Identify which cell holds the provided text, then report its (x, y) central coordinate. 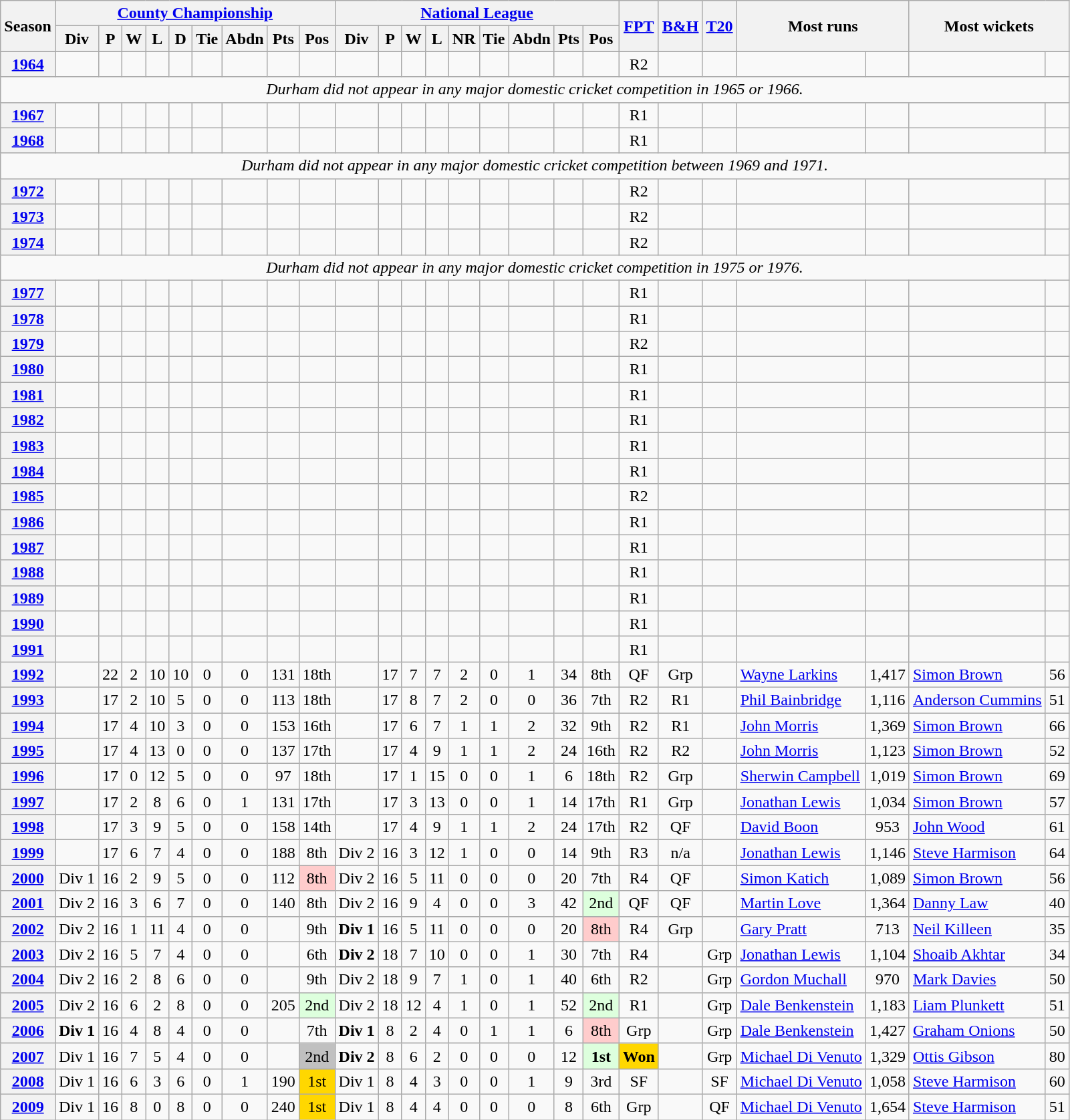
1,019 (888, 777)
1993 (28, 700)
1,654 (888, 1107)
2001 (28, 903)
3rd (601, 1081)
1986 (28, 522)
2008 (28, 1081)
2007 (28, 1056)
2006 (28, 1030)
2002 (28, 929)
2005 (28, 1005)
1988 (28, 573)
66 (1057, 725)
2000 (28, 878)
190 (283, 1081)
Anderson Cummins (977, 700)
1,146 (888, 853)
Simon Katich (801, 878)
30 (568, 954)
County Championship (195, 13)
1974 (28, 242)
B&H (680, 26)
2009 (28, 1107)
22 (111, 674)
Durham did not appear in any major domestic cricket competition in 1965 or 1966. (535, 90)
Mark Davies (977, 980)
153 (283, 725)
Wayne Larkins (801, 674)
57 (1057, 802)
Gary Pratt (801, 929)
1997 (28, 802)
Sherwin Campbell (801, 777)
1972 (28, 191)
1,364 (888, 903)
713 (888, 929)
1,329 (888, 1056)
NR (464, 39)
1979 (28, 344)
32 (568, 725)
240 (283, 1107)
158 (283, 827)
61 (1057, 827)
1999 (28, 853)
2003 (28, 954)
953 (888, 827)
1989 (28, 598)
Danny Law (977, 903)
Martin Love (801, 903)
1996 (28, 777)
FPT (639, 26)
1,427 (888, 1030)
D (180, 39)
Shoaib Akhtar (977, 954)
1998 (28, 827)
David Boon (801, 827)
T20 (719, 26)
1992 (28, 674)
1967 (28, 115)
1,116 (888, 700)
Most wickets (989, 26)
1981 (28, 395)
1995 (28, 751)
1,183 (888, 1005)
Graham Onions (977, 1030)
1984 (28, 471)
2004 (28, 980)
205 (283, 1005)
97 (283, 777)
64 (1057, 853)
113 (283, 700)
36 (568, 700)
1,034 (888, 802)
Won (639, 1056)
15 (437, 777)
Phil Bainbridge (801, 700)
137 (283, 751)
Durham did not appear in any major domestic cricket competition between 1969 and 1971. (535, 166)
John Wood (977, 827)
1,417 (888, 674)
60 (1057, 1081)
R3 (639, 853)
1973 (28, 217)
1980 (28, 370)
Neil Killeen (977, 929)
1,123 (888, 751)
1977 (28, 293)
1,369 (888, 725)
1,104 (888, 954)
1982 (28, 420)
Ottis Gibson (977, 1056)
Season (28, 26)
1994 (28, 725)
Liam Plunkett (977, 1005)
1,058 (888, 1081)
1990 (28, 623)
Durham did not appear in any major domestic cricket competition in 1975 or 1976. (535, 267)
140 (283, 903)
Most runs (823, 26)
42 (568, 903)
970 (888, 980)
80 (1057, 1056)
1,089 (888, 878)
14th (317, 827)
1991 (28, 649)
1983 (28, 446)
112 (283, 878)
1964 (28, 64)
69 (1057, 777)
188 (283, 853)
1985 (28, 497)
1978 (28, 319)
35 (1057, 929)
Gordon Muchall (801, 980)
n/a (680, 853)
1968 (28, 140)
1987 (28, 547)
National League (477, 13)
